Identify which cell holds the provided text, then report its [x, y] central coordinate. 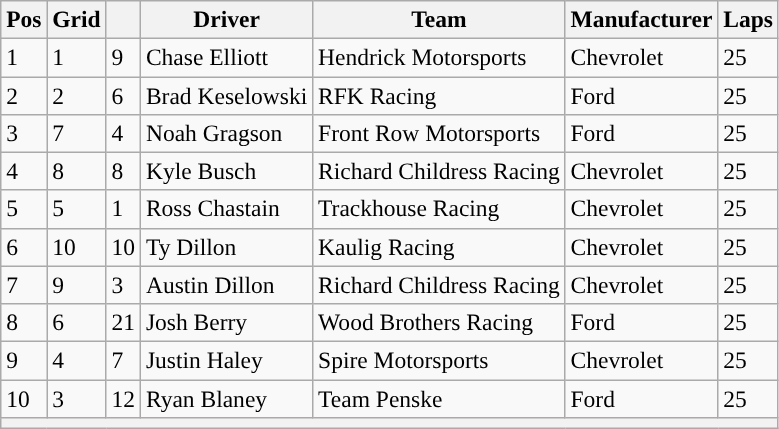
Wood Brothers Racing [439, 322]
Team Penske [439, 398]
Justin Haley [226, 360]
RFK Racing [439, 95]
Laps [748, 19]
Manufacturer [642, 19]
Hendrick Motorsports [439, 57]
Ty Dillon [226, 247]
Spire Motorsports [439, 360]
Austin Dillon [226, 285]
Kyle Busch [226, 171]
Chase Elliott [226, 57]
Front Row Motorsports [439, 133]
Noah Gragson [226, 133]
Team [439, 19]
Ryan Blaney [226, 398]
Grid [76, 19]
Kaulig Racing [439, 247]
Pos [24, 19]
Ross Chastain [226, 209]
12 [123, 398]
Trackhouse Racing [439, 209]
Josh Berry [226, 322]
Brad Keselowski [226, 95]
Driver [226, 19]
21 [123, 322]
